Locate the cell with the specified text and output its [x, y] center coordinate. 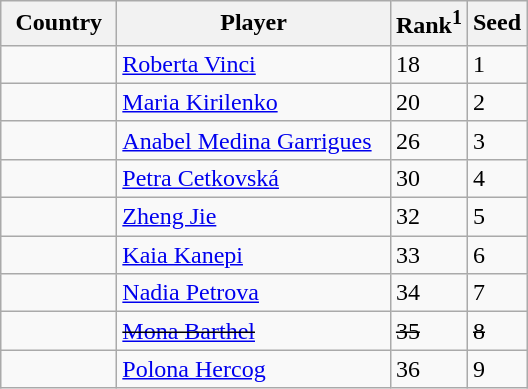
Kaia Kanepi [254, 255]
Anabel Medina Garrigues [254, 140]
Rank1 [428, 24]
34 [428, 293]
3 [496, 140]
4 [496, 178]
30 [428, 178]
36 [428, 369]
Nadia Petrova [254, 293]
7 [496, 293]
20 [428, 102]
Petra Cetkovská [254, 178]
Maria Kirilenko [254, 102]
32 [428, 217]
6 [496, 255]
2 [496, 102]
Zheng Jie [254, 217]
35 [428, 331]
26 [428, 140]
Roberta Vinci [254, 64]
Seed [496, 24]
Country [59, 24]
Player [254, 24]
33 [428, 255]
5 [496, 217]
Mona Barthel [254, 331]
18 [428, 64]
9 [496, 369]
8 [496, 331]
1 [496, 64]
Polona Hercog [254, 369]
